Provide the (X, Y) coordinate of the cell's center where the given text is located.  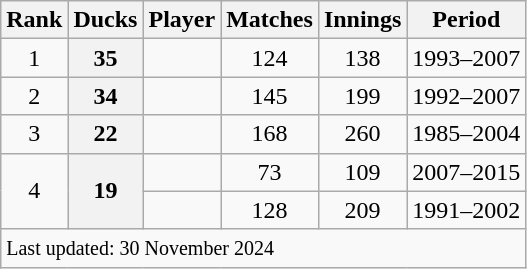
109 (362, 172)
260 (362, 134)
1985–2004 (466, 134)
Innings (362, 20)
1 (34, 58)
19 (106, 191)
209 (362, 210)
1993–2007 (466, 58)
199 (362, 96)
Matches (270, 20)
Rank (34, 20)
Player (182, 20)
1992–2007 (466, 96)
4 (34, 191)
128 (270, 210)
Ducks (106, 20)
Last updated: 30 November 2024 (264, 248)
2 (34, 96)
73 (270, 172)
Period (466, 20)
2007–2015 (466, 172)
168 (270, 134)
145 (270, 96)
1991–2002 (466, 210)
34 (106, 96)
3 (34, 134)
124 (270, 58)
138 (362, 58)
22 (106, 134)
35 (106, 58)
